Provide the [X, Y] coordinate of the cell's center where the given text is located.  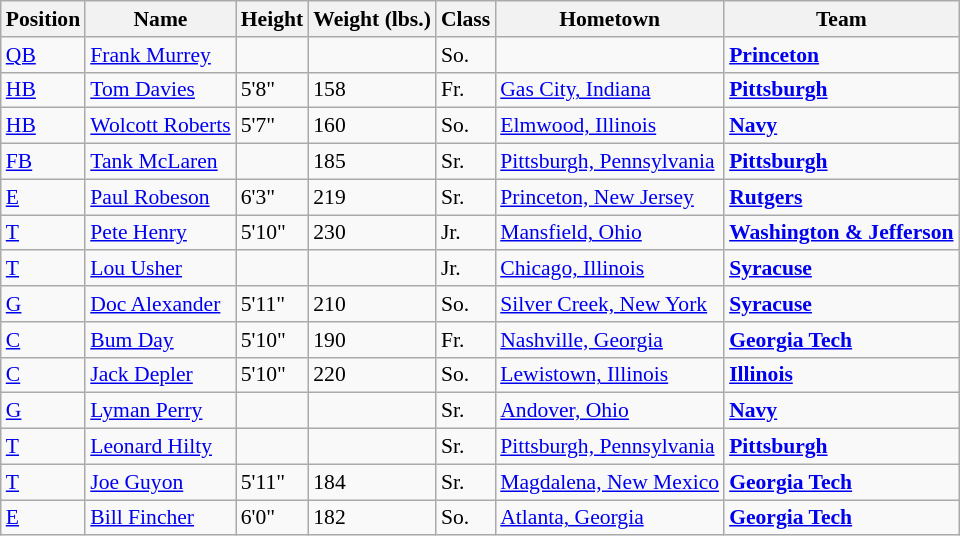
Atlanta, Georgia [610, 518]
5'8" [272, 90]
Tom Davies [160, 90]
158 [372, 90]
Illinois [841, 375]
Princeton [841, 55]
Position [43, 19]
Leonard Hilty [160, 447]
Name [160, 19]
Jack Depler [160, 375]
Magdalena, New Mexico [610, 482]
Joe Guyon [160, 482]
Rutgers [841, 197]
160 [372, 126]
Lyman Perry [160, 411]
Pete Henry [160, 233]
Silver Creek, New York [610, 304]
Class [466, 19]
QB [43, 55]
Weight (lbs.) [372, 19]
219 [372, 197]
Lewistown, Illinois [610, 375]
5'7" [272, 126]
220 [372, 375]
Mansfield, Ohio [610, 233]
Nashville, Georgia [610, 340]
Frank Murrey [160, 55]
210 [372, 304]
Wolcott Roberts [160, 126]
185 [372, 162]
Bill Fincher [160, 518]
182 [372, 518]
Chicago, Illinois [610, 269]
230 [372, 233]
Gas City, Indiana [610, 90]
Elmwood, Illinois [610, 126]
Washington & Jefferson [841, 233]
Tank McLaren [160, 162]
6'0" [272, 518]
Hometown [610, 19]
Andover, Ohio [610, 411]
Height [272, 19]
6'3" [272, 197]
Princeton, New Jersey [610, 197]
Doc Alexander [160, 304]
Team [841, 19]
Paul Robeson [160, 197]
190 [372, 340]
FB [43, 162]
Lou Usher [160, 269]
Bum Day [160, 340]
184 [372, 482]
